Pinpoint the cell where the given text exists, returning its (X, Y) midpoint coordinate. 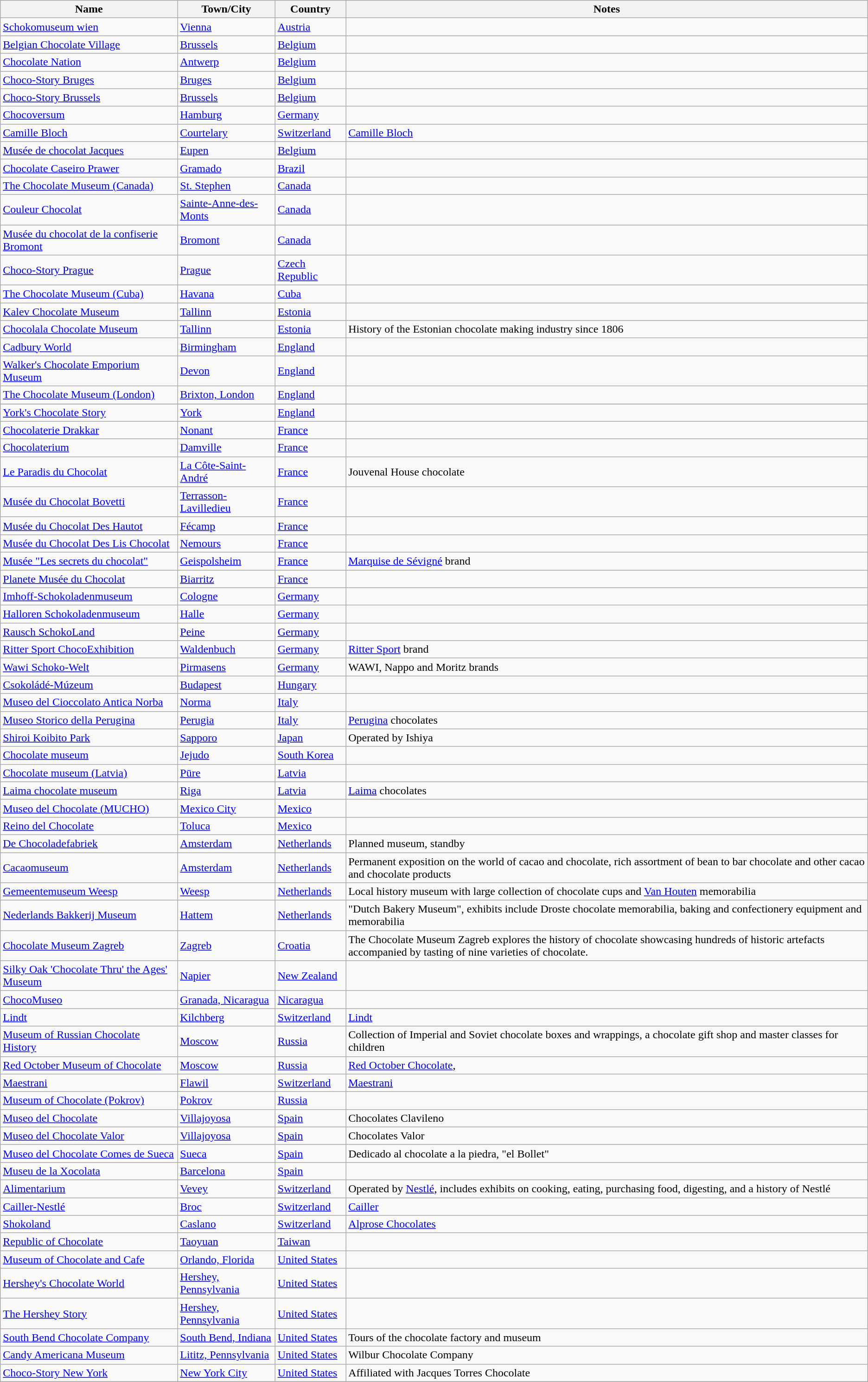
Musée de chocolat Jacques (89, 150)
Imhoff-Schokoladenmuseum (89, 597)
Museo del Chocolate Comes de Sueca (89, 1153)
Devon (226, 371)
Walker's Chocolate Emporium Museum (89, 371)
Rausch SchokoLand (89, 632)
Austria (310, 27)
Havana (226, 294)
Local history museum with large collection of chocolate cups and Van Houten memorabilia (607, 892)
South Korea (310, 755)
Chocolate museum (89, 755)
Terrasson-Lavilledieu (226, 502)
South Bend, Indiana (226, 1337)
Chocolate Nation (89, 62)
Planete Musée du Chocolat (89, 579)
Museo del Chocolate Valor (89, 1136)
Ritter Sport brand (607, 649)
Hershey's Chocolate World (89, 1283)
Pokrov (226, 1100)
Norma (226, 702)
Museum of Russian Chocolate History (89, 1041)
Museu de la Xocolata (89, 1171)
Nicaragua (310, 1000)
South Bend Chocolate Company (89, 1337)
Chocoversum (89, 115)
St. Stephen (226, 186)
Tours of the chocolate factory and museum (607, 1337)
Le Paradis du Chocolat (89, 471)
Sainte-Anne-des-Monts (226, 210)
Vevey (226, 1189)
Weesp (226, 892)
Budapest (226, 685)
Planned museum, standby (607, 843)
Croatia (310, 945)
Musée du Chocolat Bovetti (89, 502)
Museum of Chocolate and Cafe (89, 1260)
Cailler-Nestlé (89, 1207)
Broc (226, 1207)
Lititz, Pennsylvania (226, 1355)
Mexico City (226, 808)
Marquise de Sévigné brand (607, 561)
Brixton, London (226, 395)
New Zealand (310, 976)
Notes (607, 9)
Courtelary (226, 133)
Chocolates Clavileno (607, 1118)
Gemeentemuseum Weesp (89, 892)
Republic of Chocolate (89, 1242)
Jejudo (226, 755)
Nederlands Bakkerij Museum (89, 916)
Choco-Story Bruges (89, 80)
Cuba (310, 294)
Caslano (226, 1224)
Nonant (226, 430)
Chocolate Museum Zagreb (89, 945)
Chocolates Valor (607, 1136)
Wawi Schoko-Welt (89, 667)
Brazil (310, 168)
Halloren Schokoladenmuseum (89, 614)
Shiroi Koibito Park (89, 738)
Chocolate museum (Latvia) (89, 773)
Museo del Chocolate (89, 1118)
Museo del Chocolate (MUCHO) (89, 808)
ChocoMuseo (89, 1000)
Granada, Nicaragua (226, 1000)
Alimentarium (89, 1189)
Hattem (226, 916)
Zagreb (226, 945)
Operated by Ishiya (607, 738)
Orlando, Florida (226, 1260)
Hamburg (226, 115)
Csokoládé-Múzeum (89, 685)
History of the Estonian chocolate making industry since 1806 (607, 329)
Bromont (226, 239)
Schokomuseum wien (89, 27)
Bruges (226, 80)
Cologne (226, 597)
Ritter Sport ChocoExhibition (89, 649)
Cacaomuseum (89, 868)
York's Chocolate Story (89, 412)
Geispolsheim (226, 561)
De Chocoladefabriek (89, 843)
Biarritz (226, 579)
Wilbur Chocolate Company (607, 1355)
Perugina chocolates (607, 720)
"Dutch Bakery Museum", exhibits include Droste chocolate memorabilia, baking and confectionery equipment and memorabilia (607, 916)
Jouvenal House chocolate (607, 471)
Musée du Chocolat Des Lis Chocolat (89, 543)
Cadbury World (89, 347)
Prague (226, 270)
Nemours (226, 543)
Gramado (226, 168)
Kalev Chocolate Museum (89, 312)
Chocolate Caseiro Prawer (89, 168)
Toluca (226, 826)
Country (310, 9)
Musée "Les secrets du chocolat" (89, 561)
Waldenbuch (226, 649)
The Chocolate Museum (London) (89, 395)
Peine (226, 632)
Perugia (226, 720)
Laima chocolates (607, 791)
Reino del Chocolate (89, 826)
Belgian Chocolate Village (89, 45)
Name (89, 9)
Candy Americana Museum (89, 1355)
Birmingham (226, 347)
Hungary (310, 685)
Choco-Story New York (89, 1373)
Town/City (226, 9)
Chocolala Chocolate Museum (89, 329)
Taoyuan (226, 1242)
Riga (226, 791)
York (226, 412)
Museum of Chocolate (Pokrov) (89, 1100)
Museo Storico della Perugina (89, 720)
Pūre (226, 773)
The Chocolate Museum (Canada) (89, 186)
Antwerp (226, 62)
Fécamp (226, 526)
Cailler (607, 1207)
Operated by Nestlé, includes exhibits on cooking, eating, purchasing food, digesting, and a history of Nestlé (607, 1189)
Silky Oak 'Chocolate Thru' the Ages' Museum (89, 976)
Choco-Story Brussels (89, 97)
Choco-Story Prague (89, 270)
Collection of Imperial and Soviet chocolate boxes and wrappings, a chocolate gift shop and master classes for children (607, 1041)
Vienna (226, 27)
Pirmasens (226, 667)
Laima chocolate museum (89, 791)
Sueca (226, 1153)
Kilchberg (226, 1017)
Red October Chocolate, (607, 1065)
Couleur Chocolat (89, 210)
Napier (226, 976)
Shokoland (89, 1224)
The Chocolate Museum (Cuba) (89, 294)
Czech Republic (310, 270)
Musée du Chocolat Des Hautot (89, 526)
Damville (226, 448)
Museo del Cioccolato Antica Norba (89, 702)
Musée du chocolat de la confiserie Bromont (89, 239)
The Hershey Story (89, 1314)
Red October Museum of Chocolate (89, 1065)
Sapporo (226, 738)
Permanent exposition on the world of cacao and chocolate, rich assortment of bean to bar chocolate and other cacao and chocolate products (607, 868)
Chocolaterie Drakkar (89, 430)
Dedicado al chocolate a la piedra, "el Bollet" (607, 1153)
Barcelona (226, 1171)
Chocolaterium (89, 448)
Affiliated with Jacques Torres Chocolate (607, 1373)
WAWI, Nappo and Moritz brands (607, 667)
Halle (226, 614)
Alprose Chocolates (607, 1224)
Eupen (226, 150)
Taiwan (310, 1242)
Flawil (226, 1083)
Japan (310, 738)
New York City (226, 1373)
La Côte-Saint-André (226, 471)
